Provide the (X, Y) coordinate of the cell's center where the given text is located.  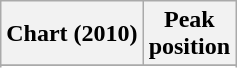
Peak position (189, 34)
Chart (2010) (72, 34)
